For the text-containing cell, return its midpoint in (x, y) coordinate format. 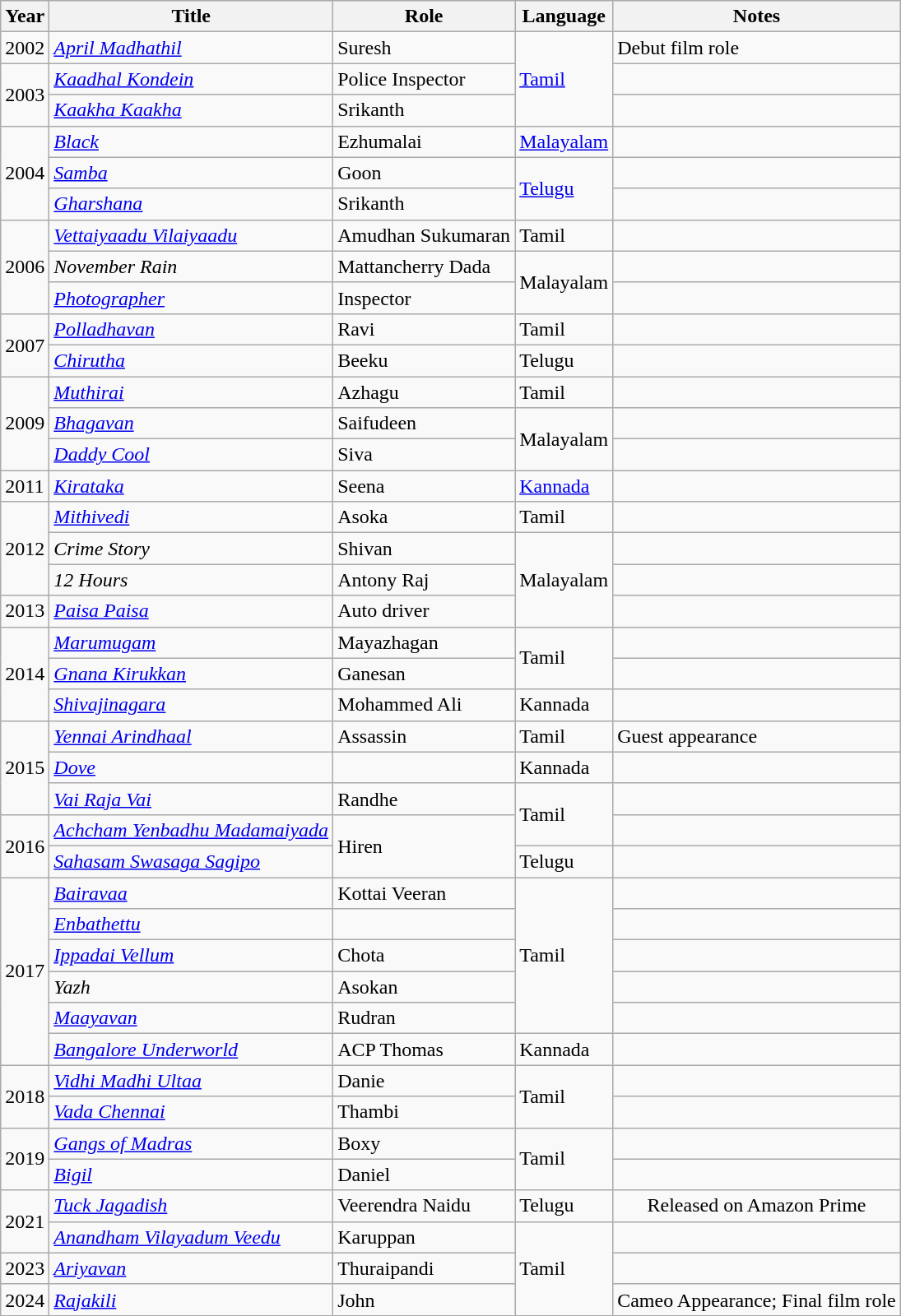
2012 (25, 549)
Auto driver (425, 611)
Antony Raj (425, 580)
Vai Raja Vai (191, 799)
Mithivedi (191, 517)
2007 (25, 345)
Kaakha Kaakha (191, 110)
Azhagu (425, 392)
2009 (25, 424)
Mattancherry Dada (425, 266)
2002 (25, 48)
Seena (425, 486)
Samba (191, 173)
Vada Chennai (191, 1112)
Gangs of Madras (191, 1143)
Achcham Yenbadhu Madamaiyada (191, 830)
Muthirai (191, 392)
Photographer (191, 298)
Thuraipandi (425, 1268)
2013 (25, 611)
Ariyavan (191, 1268)
2019 (25, 1159)
Kottai Veeran (425, 892)
Ganesan (425, 674)
Inspector (425, 298)
Rajakili (191, 1300)
Bigil (191, 1175)
Polladhavan (191, 329)
Year (25, 16)
Kirataka (191, 486)
2018 (25, 1096)
Hiren (425, 846)
Notes (757, 16)
Enbathettu (191, 924)
2017 (25, 971)
Police Inspector (425, 79)
Yennai Arindhaal (191, 736)
Saifudeen (425, 424)
Maayavan (191, 1018)
Daddy Cool (191, 455)
Gharshana (191, 204)
Bairavaa (191, 892)
November Rain (191, 266)
Chota (425, 956)
2011 (25, 486)
Dove (191, 767)
Gnana Kirukkan (191, 674)
Shivan (425, 549)
Thambi (425, 1112)
2016 (25, 846)
Guest appearance (757, 736)
Asokan (425, 987)
Yazh (191, 987)
Released on Amazon Prime (757, 1206)
Role (425, 16)
Amudhan Sukumaran (425, 235)
Beeku (425, 360)
Ravi (425, 329)
Veerendra Naidu (425, 1206)
Black (191, 141)
Bangalore Underworld (191, 1050)
Sahasam Swasaga Sagipo (191, 861)
Vettaiyaadu Vilaiyaadu (191, 235)
2004 (25, 173)
Ippadai Vellum (191, 956)
2003 (25, 95)
Paisa Paisa (191, 611)
Anandham Vilayadum Veedu (191, 1237)
Mohammed Ali (425, 705)
Randhe (425, 799)
Kaadhal Kondein (191, 79)
12 Hours (191, 580)
Danie (425, 1081)
Bhagavan (191, 424)
2014 (25, 674)
Boxy (425, 1143)
2006 (25, 266)
Ezhumalai (425, 141)
Shivajinagara (191, 705)
Goon (425, 173)
April Madhathil (191, 48)
Mayazhagan (425, 642)
Suresh (425, 48)
Cameo Appearance; Final film role (757, 1300)
Title (191, 16)
Language (564, 16)
Assassin (425, 736)
John (425, 1300)
Rudran (425, 1018)
Debut film role (757, 48)
Asoka (425, 517)
2015 (25, 767)
Tuck Jagadish (191, 1206)
Chirutha (191, 360)
Crime Story (191, 549)
2024 (25, 1300)
Vidhi Madhi Ultaa (191, 1081)
2023 (25, 1268)
Karuppan (425, 1237)
Marumugam (191, 642)
Daniel (425, 1175)
ACP Thomas (425, 1050)
2021 (25, 1221)
Siva (425, 455)
